Extract the (X, Y) coordinate from the center of the cell holding the provided text.  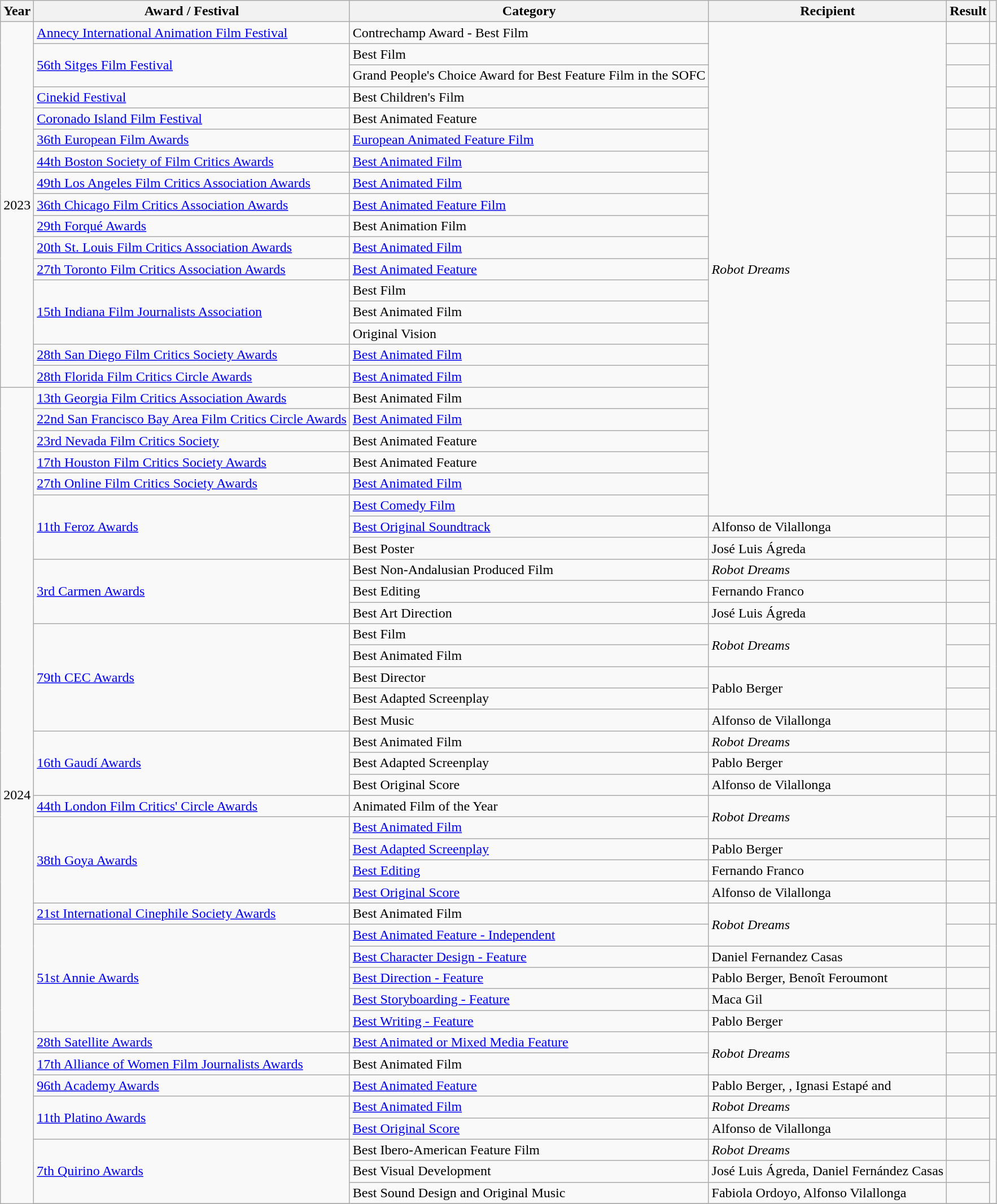
51st Annie Awards (192, 978)
Best Sound Design and Original Music (529, 1193)
27th Toronto Film Critics Association Awards (192, 269)
Best Music (529, 720)
Maca Gil (828, 1000)
28th Satellite Awards (192, 1043)
Original Vision (529, 334)
Best Storyboarding - Feature (529, 1000)
Best Comedy Film (529, 505)
28th Florida Film Critics Circle Awards (192, 376)
Animated Film of the Year (529, 806)
23rd Nevada Film Critics Society (192, 441)
Best Visual Development (529, 1171)
21st International Cinephile Society Awards (192, 913)
Best Direction - Feature (529, 978)
96th Academy Awards (192, 1085)
Result (968, 11)
28th San Diego Film Critics Society Awards (192, 355)
Annecy International Animation Film Festival (192, 33)
Best Animated Feature - Independent (529, 935)
Pablo Berger, Benoît Feroumont (828, 978)
56th Sitges Film Festival (192, 65)
22nd San Francisco Bay Area Film Critics Circle Awards (192, 419)
15th Indiana Film Journalists Association (192, 312)
José Luis Ágreda, Daniel Fernández Casas (828, 1171)
Cinekid Festival (192, 97)
7th Quirino Awards (192, 1171)
Best Non-Andalusian Produced Film (529, 570)
Best Original Soundtrack (529, 527)
Pablo Berger, , Ignasi Estapé and (828, 1085)
3rd Carmen Awards (192, 591)
2023 (17, 204)
36th European Film Awards (192, 140)
11th Feroz Awards (192, 527)
44th London Film Critics' Circle Awards (192, 806)
Coronado Island Film Festival (192, 119)
17th Houston Film Critics Society Awards (192, 462)
Contrechamp Award - Best Film (529, 33)
Fabiola Ordoyo, Alfonso Vilallonga (828, 1193)
44th Boston Society of Film Critics Awards (192, 161)
Best Ibero-American Feature Film (529, 1150)
13th Georgia Film Critics Association Awards (192, 398)
Daniel Fernandez Casas (828, 957)
79th CEC Awards (192, 677)
29th Forqué Awards (192, 226)
36th Chicago Film Critics Association Awards (192, 204)
Best Animated Feature Film (529, 204)
27th Online Film Critics Society Awards (192, 484)
Best Animation Film (529, 226)
Best Poster (529, 548)
20th St. Louis Film Critics Association Awards (192, 247)
Best Children's Film (529, 97)
11th Platino Awards (192, 1118)
Recipient (828, 11)
Best Art Direction (529, 612)
38th Goya Awards (192, 860)
17th Alliance of Women Film Journalists Awards (192, 1064)
Year (17, 11)
Best Animated or Mixed Media Feature (529, 1043)
Best Director (529, 677)
Grand People's Choice Award for Best Feature Film in the SOFC (529, 76)
49th Los Angeles Film Critics Association Awards (192, 183)
Award / Festival (192, 11)
Category (529, 11)
Best Writing - Feature (529, 1021)
2024 (17, 795)
European Animated Feature Film (529, 140)
16th Gaudí Awards (192, 763)
Best Character Design - Feature (529, 957)
